From the cell containing the given text, extract its center point as [x, y] coordinate. 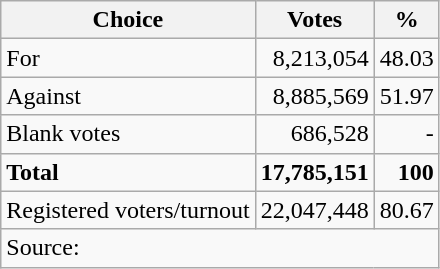
100 [406, 172]
Registered voters/turnout [128, 210]
8,213,054 [314, 58]
17,785,151 [314, 172]
Against [128, 96]
80.67 [406, 210]
Votes [314, 20]
- [406, 134]
48.03 [406, 58]
8,885,569 [314, 96]
686,528 [314, 134]
51.97 [406, 96]
For [128, 58]
Total [128, 172]
22,047,448 [314, 210]
Blank votes [128, 134]
Choice [128, 20]
Source: [220, 248]
% [406, 20]
